Search for the cell housing the specified text and yield its (x, y) center coordinate. 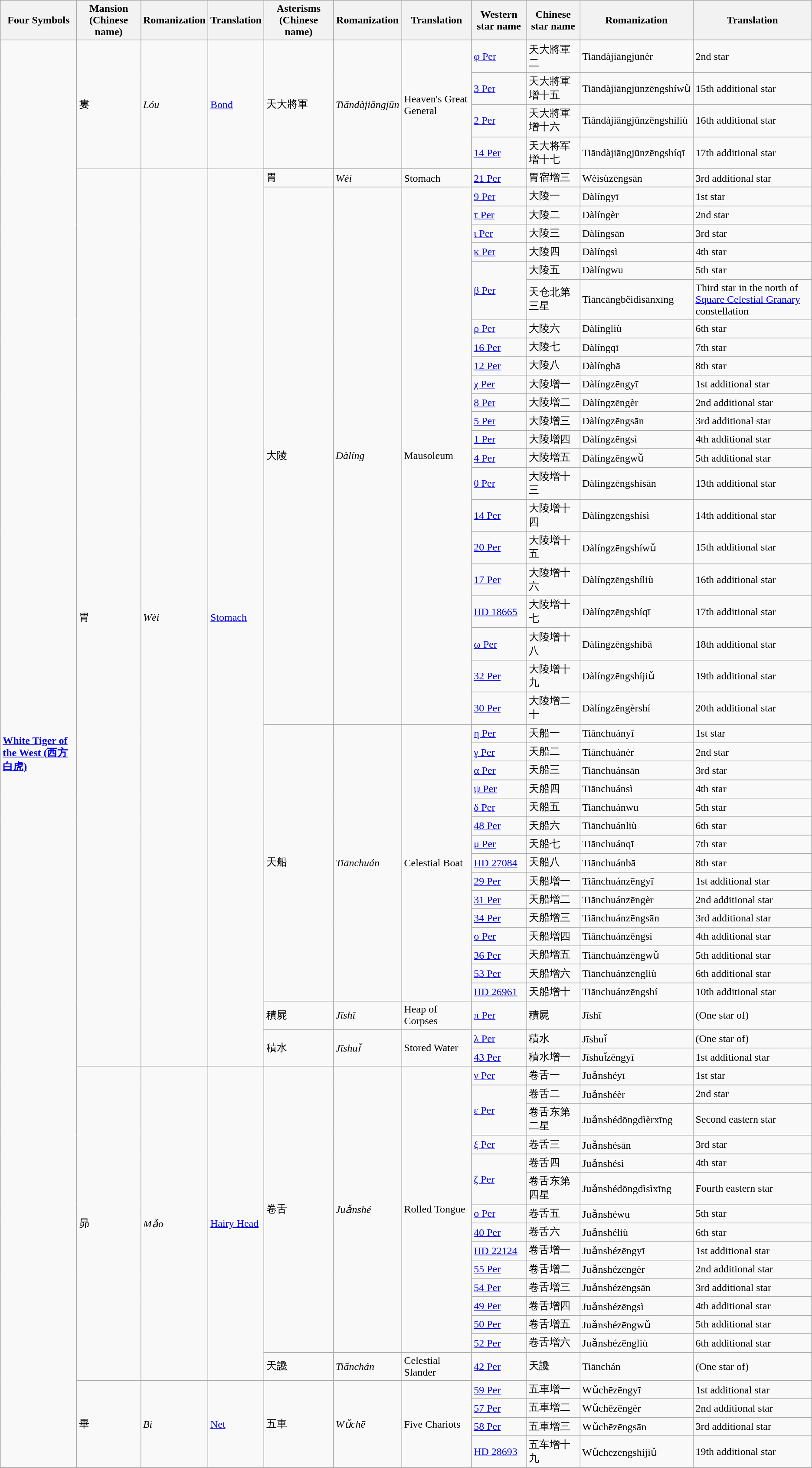
Dàlíngzēngshísì (637, 515)
Dàlíngzēngyī (637, 384)
Dàlíngzēngshísān (637, 483)
ω Per (499, 644)
天船五 (553, 808)
Juǎnshéyī (637, 1076)
Dàlíngliù (637, 329)
天船四 (553, 789)
Tiānchuánsì (637, 789)
大陵增四 (553, 440)
天船增四 (553, 937)
大陵增十五 (553, 547)
Mausoleum (436, 456)
Tiānchuánzēngsān (637, 918)
大陵六 (553, 329)
χ Per (499, 384)
大陵一 (553, 197)
48 Per (499, 826)
9 Per (499, 197)
Second eastern star (752, 1119)
卷舌增三 (553, 1288)
天船八 (553, 862)
Mansion (Chinese name) (109, 20)
卷舌增一 (553, 1251)
大陵 (298, 456)
大陵增一 (553, 384)
Tiānchuánzēngwǔ (637, 955)
Juǎnshézēngsān (637, 1288)
Wèisùzēngsān (637, 178)
胃宿增三 (553, 178)
Dàlíngbā (637, 366)
55 Per (499, 1269)
Tiānchuánèr (637, 752)
天大將軍 (298, 105)
昴 (109, 1223)
Juǎnshédōngdìsìxīng (637, 1188)
20 Per (499, 547)
29 Per (499, 881)
Western star name (499, 20)
57 Per (499, 1408)
17 Per (499, 580)
40 Per (499, 1232)
κ Per (499, 252)
天船增五 (553, 955)
HD 26961 (499, 992)
σ Per (499, 937)
卷舌五 (553, 1214)
49 Per (499, 1306)
3 Per (499, 88)
Tiānchuánsān (637, 770)
HD 22124 (499, 1251)
Four Symbols (39, 20)
天船六 (553, 826)
τ Per (499, 215)
天船三 (553, 770)
Dàlíngèr (637, 215)
Celestial Boat (436, 863)
ψ Per (499, 789)
天大將軍二 (553, 56)
Bì (174, 1424)
Dàlíngzēngwǔ (637, 458)
Fourth eastern star (752, 1188)
Juǎnshézēngliù (637, 1343)
Five Chariots (436, 1424)
卷舌三 (553, 1144)
卷舌二 (553, 1094)
Juǎnshédōngdìèrxīng (637, 1119)
Tiāndàjiāngjūn (367, 105)
42 Per (499, 1366)
Mǎo (174, 1223)
Dàlíng (367, 456)
50 Per (499, 1325)
ρ Per (499, 329)
Lóu (174, 105)
Tiānchuánzēngshí (637, 992)
天大将军增十七 (553, 153)
天船增一 (553, 881)
2 Per (499, 121)
31 Per (499, 900)
積水增一 (553, 1058)
Dàlíngzēngshíqī (637, 612)
Dàlíngsì (637, 252)
HD 28693 (499, 1452)
五车增十九 (553, 1452)
大陵八 (553, 366)
Dàlíngzēngsì (637, 440)
δ Per (499, 808)
θ Per (499, 483)
Tiānchuánzēngèr (637, 900)
Wǔchē (367, 1424)
53 Per (499, 973)
Dàlíngzēngshíwǔ (637, 547)
16 Per (499, 347)
Tiānchuányī (637, 734)
大陵增三 (553, 421)
卷舌增五 (553, 1325)
大陵增二 (553, 403)
ε Per (499, 1111)
五車增一 (553, 1390)
大陵三 (553, 233)
Tiānchuánzēngsì (637, 937)
HD 27084 (499, 862)
天船增三 (553, 918)
Heaven's Great General (436, 105)
Tiāndàjiāngjūnzēngshíliù (637, 121)
卷舌六 (553, 1232)
大陵增五 (553, 458)
Dàlíngqī (637, 347)
大陵二 (553, 215)
ξ Per (499, 1144)
Juǎnshéwu (637, 1214)
Heap of Corpses (436, 1015)
天仓北第三星 (553, 299)
Tiāncāngběidìsānxīng (637, 299)
Dàlíngzēngshíbā (637, 644)
Juǎnshézēngsì (637, 1306)
36 Per (499, 955)
天大將軍增十五 (553, 88)
γ Per (499, 752)
Chinese star name (553, 20)
天船增二 (553, 900)
Celestial Slander (436, 1366)
Tiānchuánwu (637, 808)
卷舌东第二星 (553, 1119)
20th additional star (752, 708)
Bond (236, 105)
Tiāndàjiāngjūnzēngshíwǔ (637, 88)
Wǔchēzēngsān (637, 1426)
Juǎnshé (367, 1209)
34 Per (499, 918)
Juǎnshéliù (637, 1232)
Wǔchēzēngyī (637, 1390)
天船 (298, 863)
卷舌增六 (553, 1343)
λ Per (499, 1039)
大陵七 (553, 347)
Dàlíngzēngsān (637, 421)
12 Per (499, 366)
η Per (499, 734)
Tiānchuánliù (637, 826)
天船二 (553, 752)
大陵四 (553, 252)
大陵五 (553, 271)
天船七 (553, 844)
卷舌 (298, 1209)
大陵增二十 (553, 708)
Stored Water (436, 1048)
1 Per (499, 440)
White Tiger of the West (西方白虎) (39, 754)
大陵增十七 (553, 612)
52 Per (499, 1343)
卷舌一 (553, 1076)
Juǎnshézēngwǔ (637, 1325)
π Per (499, 1015)
Dàlíngyī (637, 197)
卷舌四 (553, 1163)
ι Per (499, 233)
43 Per (499, 1058)
φ Per (499, 56)
Juǎnshézēngèr (637, 1269)
Dàlíngwu (637, 271)
Tiānchuán (367, 863)
21 Per (499, 178)
Hairy Head (236, 1223)
Juǎnshézēngyī (637, 1251)
Juǎnshésì (637, 1163)
卷舌增四 (553, 1306)
54 Per (499, 1288)
大陵增十六 (553, 580)
14th additional star (752, 515)
Third star in the north of Square Celestial Granary constellation (752, 299)
Asterisms (Chinese name) (298, 20)
59 Per (499, 1390)
五車增二 (553, 1408)
13th additional star (752, 483)
Jīshuǐzēngyī (637, 1058)
天大將軍增十六 (553, 121)
18th additional star (752, 644)
5 Per (499, 421)
HD 18665 (499, 612)
ν Per (499, 1076)
Tiānchuánzēngyī (637, 881)
4 Per (499, 458)
α Per (499, 770)
β Per (499, 291)
天船增十 (553, 992)
天船一 (553, 734)
Dàlíngsān (637, 233)
Tiāndàjiāngjūnzēngshíqī (637, 153)
畢 (109, 1424)
32 Per (499, 676)
μ Per (499, 844)
10th additional star (752, 992)
天船增六 (553, 973)
大陵增十八 (553, 644)
Dàlíngzēngshíjiǔ (637, 676)
卷舌东第四星 (553, 1188)
30 Per (499, 708)
Wǔchēzēngshíjiǔ (637, 1452)
婁 (109, 105)
大陵增十九 (553, 676)
Tiānchuánzēngliù (637, 973)
8 Per (499, 403)
卷舌增二 (553, 1269)
大陵增十四 (553, 515)
Juǎnshésān (637, 1144)
Dàlíngzēngèr (637, 403)
五車 (298, 1424)
Tiāndàjiāngjūnèr (637, 56)
五車增三 (553, 1426)
ζ Per (499, 1179)
大陵增十三 (553, 483)
Rolled Tongue (436, 1209)
Net (236, 1424)
Wǔchēzēngèr (637, 1408)
Dàlíngzēngèrshí (637, 708)
Juǎnshéèr (637, 1094)
ο Per (499, 1214)
58 Per (499, 1426)
Tiānchuánqī (637, 844)
Dàlíngzēngshíliù (637, 580)
Tiānchuánbā (637, 862)
